Return the (X, Y) coordinate for the center point of the cell that contains the specified text.  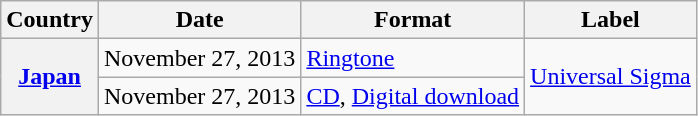
Date (199, 20)
CD, Digital download (413, 96)
Label (611, 20)
Ringtone (413, 58)
Japan (50, 77)
Format (413, 20)
Universal Sigma (611, 77)
Country (50, 20)
